Return the [x, y] coordinate for the center point of the cell that contains the specified text.  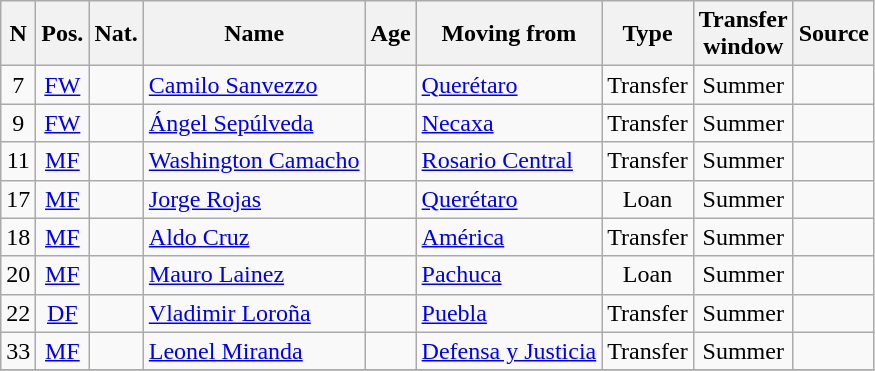
Puebla [509, 313]
Aldo Cruz [254, 237]
DF [62, 313]
Washington Camacho [254, 161]
Rosario Central [509, 161]
Leonel Miranda [254, 351]
Pachuca [509, 275]
Camilo Sanvezzo [254, 85]
Transferwindow [743, 34]
17 [18, 199]
22 [18, 313]
Moving from [509, 34]
11 [18, 161]
América [509, 237]
7 [18, 85]
Source [834, 34]
Vladimir Loroña [254, 313]
Nat. [116, 34]
Defensa y Justicia [509, 351]
N [18, 34]
18 [18, 237]
Pos. [62, 34]
Necaxa [509, 123]
9 [18, 123]
Age [390, 34]
Jorge Rojas [254, 199]
Ángel Sepúlveda [254, 123]
33 [18, 351]
Name [254, 34]
Mauro Lainez [254, 275]
20 [18, 275]
Type [648, 34]
